Determine the [X, Y] coordinate at the center of the cell enclosing the given text.  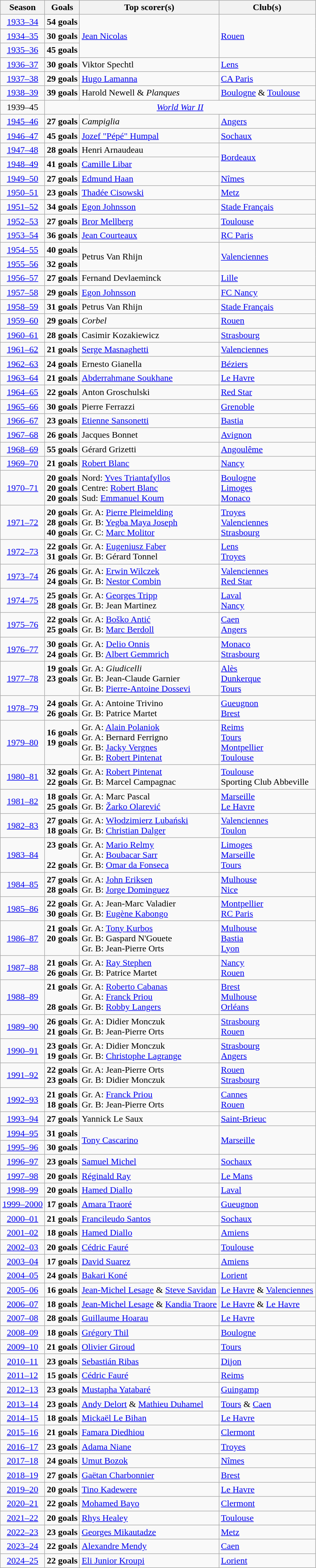
ValenciennesRed Star [267, 576]
1984–85 [22, 884]
CA Paris [267, 79]
1952–53 [22, 221]
Tours & Caen [267, 1404]
Mickaël Le Bihan [149, 1418]
Gr. A: Tony KurbosGr. B: Gaspard N'GoueteGr. B: Jean-Pierre Orts [149, 938]
1951–52 [22, 207]
Mohamed Bayo [149, 1504]
1949–50 [22, 179]
1947–48 [22, 150]
Harold Newell & Planques [149, 93]
1937–38 [22, 79]
1958–59 [22, 307]
Gr. A: Ray StephenGr. B: Patrice Martet [149, 967]
1945–46 [22, 121]
LavalNancy [267, 601]
Yannick Le Saux [149, 1119]
1966–67 [22, 421]
Gr. A: Didier MonczukGr. B: Christophe Lagrange [149, 1051]
2005–06 [22, 1290]
22 goals23 goals [62, 1075]
Gr. A: Robert PintenatGr. B: Marcel Campagnac [149, 777]
26 goals [62, 435]
1970–71 [22, 488]
Reims [267, 1375]
21 goals26 goals [62, 967]
Jean Courteaux [149, 235]
Gr. A: Pierre PleimeldingGr. B: Yegba Maya JosephGr. C: Marc Molitor [149, 522]
Gr. A: Didier MonczukGr. B: Jean-Pierre Orts [149, 1027]
Le Havre & Le Havre [267, 1304]
StrasbourgRouen [267, 1027]
2013–14 [22, 1404]
1950–51 [22, 193]
ReimsToursMontpellierToulouse [267, 742]
2003–04 [22, 1261]
Gr. A: Włodzimierz LubańskiGr. B: Christian Dalger [149, 826]
Boulogne [267, 1333]
Gr. A: Erwin WilczekGr. B: Nestor Combin [149, 576]
Strasbourg [267, 335]
Angoulême [267, 449]
Avignon [267, 435]
1992–93 [22, 1099]
15 goals [62, 1375]
MonacoStrasbourg [267, 649]
1936–37 [22, 64]
1971–72 [22, 522]
16 goals [62, 1290]
Famara Diedhiou [149, 1432]
40 goals [62, 250]
Brest [267, 1475]
24 goals26 goals [62, 708]
Béziers [267, 364]
Gr. A: Jean-Pierre OrtsGr. B: Didier Monczuk [149, 1075]
21 goals20 goals [62, 938]
20 goals20 goals20 goals [62, 488]
25 goals28 goals [62, 601]
GueugnonBrest [267, 708]
Nord: Yves TriantafyllosCentre: Robert BlancSud: Emmanuel Koum [149, 488]
2022–23 [22, 1532]
Red Star [267, 392]
1963–64 [22, 378]
Boulogne & Toulouse [267, 93]
Gr. A: Antoine TrivinoGr. B: Patrice Martet [149, 708]
MarseilleLe Havre [267, 801]
1991–92 [22, 1075]
2012–13 [22, 1389]
ValenciennesToulon [267, 826]
1961–62 [22, 349]
2002–03 [22, 1247]
22 goals25 goals [62, 625]
1990–91 [22, 1051]
Grégory Thil [149, 1333]
1981–82 [22, 801]
Angers [267, 121]
Réginald Ray [149, 1176]
ToulouseSporting Club Abbeville [267, 777]
1965–66 [22, 406]
Gr. A: Franck PriouGr. B: Jean-Pierre Orts [149, 1099]
Francileudo Santos [149, 1219]
Gueugnon [267, 1204]
2019–20 [22, 1489]
1999–2000 [22, 1204]
Abderrahmane Soukhane [149, 378]
1935–36 [22, 50]
Goals [62, 7]
Season [22, 7]
Grenoble [267, 406]
Tours [267, 1347]
1987–88 [22, 967]
Thadée Cisowski [149, 193]
1980–81 [22, 777]
Tino Kadewere [149, 1489]
54 goals [62, 22]
1979–80 [22, 742]
Henri Arnaudeau [149, 150]
2008–09 [22, 1333]
Gr. A: Roberto CabanasGr. A: Franck PriouGr. B: Robby Langers [149, 997]
36 goals [62, 235]
Lens [267, 64]
FC Nancy [267, 292]
1968–69 [22, 449]
Bakari Koné [149, 1276]
Eli Junior Kroupi [149, 1561]
Lille [267, 278]
55 goals [62, 449]
Adama Niane [149, 1447]
2015–16 [22, 1432]
27 goals18 goals [62, 826]
2016–17 [22, 1447]
1960–61 [22, 335]
21 goals18 goals [62, 1099]
NancyRouen [267, 967]
32 goals [62, 264]
2010–11 [22, 1361]
Saint-Brieuc [267, 1119]
Umut Bozok [149, 1461]
2018–19 [22, 1475]
Laval [267, 1190]
2020–21 [22, 1504]
Caen [267, 1546]
BoulogneLimogesMonaco [267, 488]
1964–65 [22, 392]
AlèsDunkerqueTours [267, 678]
LimogesMarseilleTours [267, 855]
2000–01 [22, 1219]
Gr. A: John EriksenGr. B: Jorge Dominguez [149, 884]
1933–34 [22, 22]
Guingamp [267, 1389]
1934–35 [22, 36]
Le Mans [267, 1176]
1983–84 [22, 855]
1976–77 [22, 649]
16 goals19 goals [62, 742]
Fernand Devlaeminck [149, 278]
27 goals28 goals [62, 884]
TroyesValenciennesStrasbourg [267, 522]
Pierre Ferrazzi [149, 406]
Hugo Lamanna [149, 79]
Nancy [267, 464]
Top scorer(s) [149, 7]
23 goals19 goals [62, 1051]
LensTroyes [267, 552]
1957–58 [22, 292]
Sebastián Ribas [149, 1361]
Serge Masnaghetti [149, 349]
2011–12 [22, 1375]
1988–89 [22, 997]
1975–76 [22, 625]
Tony Cascarino [149, 1140]
RouenStrasbourg [267, 1075]
41 goals [62, 164]
Rhys Healey [149, 1518]
1954–55 [22, 250]
2021–22 [22, 1518]
1974–75 [22, 601]
1993–94 [22, 1119]
2014–15 [22, 1418]
20 goals28 goals40 goals [62, 522]
19 goals23 goals [62, 678]
Andy Delort & Mathieu Duhamel [149, 1404]
1978–79 [22, 708]
1939–45 [22, 107]
1986–87 [22, 938]
Anton Groschulski [149, 392]
World War II [180, 107]
Jean-Michel Lesage & Kandia Traore [149, 1304]
1956–57 [22, 278]
Ernesto Gianella [149, 364]
Bordeaux [267, 157]
RC Paris [267, 235]
30 goals24 goals [62, 649]
18 goals25 goals [62, 801]
Bastia [267, 421]
1973–74 [22, 576]
Camille Libar [149, 164]
2007–08 [22, 1318]
1977–78 [22, 678]
Gr. A: Delio OnnisGr. B: Albert Gemmrich [149, 649]
Bror Mellberg [149, 221]
MulhouseBastiaLyon [267, 938]
23 goals 22 goals [62, 855]
Jozef "Pépé" Humpal [149, 136]
Edmund Haan [149, 179]
Amara Traoré [149, 1204]
Guillaume Hoarau [149, 1318]
2001–02 [22, 1233]
26 goals24 goals [62, 576]
34 goals [62, 207]
1989–90 [22, 1027]
1972–73 [22, 552]
Viktor Spechtl [149, 64]
Gr. A: Marc PascalGr. B: Žarko Olarević [149, 801]
Gr. A: Mario RelmyGr. A: Boubacar SarrGr. B: Omar da Fonseca [149, 855]
1985–86 [22, 909]
Gérard Grizetti [149, 449]
32 goals22 goals [62, 777]
1982–83 [22, 826]
2024–25 [22, 1561]
1946–47 [22, 136]
Samuel Michel [149, 1161]
1967–68 [22, 435]
1959–60 [22, 321]
Gaëtan Charbonnier [149, 1475]
1948–49 [22, 164]
Dijon [267, 1361]
Olivier Giroud [149, 1347]
1997–98 [22, 1176]
39 goals [62, 93]
1995–96 [22, 1147]
Robert Blanc [149, 464]
MulhouseNice [267, 884]
Etienne Sansonetti [149, 421]
Campiglia [149, 121]
2009–10 [22, 1347]
1962–63 [22, 364]
BrestMulhouseOrléans [267, 997]
Gr. A: Jean-Marc ValadierGr. B: Eugène Kabongo [149, 909]
1998–99 [22, 1190]
Gr. A: GiudicelliGr. B: Jean-Claude GarnierGr. B: Pierre-Antoine Dossevi [149, 678]
Jean Nicolas [149, 36]
21 goals 28 goals [62, 997]
Alexandre Mendy [149, 1546]
Gr. A: Eugeniusz FaberGr. B: Gérard Tonnel [149, 552]
Casimir Kozakiewicz [149, 335]
Gr. A: Georges TrippGr. B: Jean Martinez [149, 601]
2006–07 [22, 1304]
1938–39 [22, 93]
1996–97 [22, 1161]
Gr. A: Boško AntićGr. B: Marc Berdoll [149, 625]
2023–24 [22, 1546]
Troyes [267, 1447]
Marseille [267, 1140]
Jacques Bonnet [149, 435]
2004–05 [22, 1276]
Le Havre & Valenciennes [267, 1290]
StrasbourgAngers [267, 1051]
Club(s) [267, 7]
Mustapha Yatabaré [149, 1389]
Corbel [149, 321]
Jean-Michel Lesage & Steve Savidan [149, 1290]
1969–70 [22, 464]
1955–56 [22, 264]
1953–54 [22, 235]
22 goals31 goals [62, 552]
26 goals21 goals [62, 1027]
22 goals30 goals [62, 909]
David Suarez [149, 1261]
CaenAngers [267, 625]
MontpellierRC Paris [267, 909]
Georges Mikautadze [149, 1532]
2017–18 [22, 1461]
CannesRouen [267, 1099]
Gr. A: Alain PolaniokGr. A: Bernard FerrignoGr. B: Jacky VergnesGr. B: Robert Pintenat [149, 742]
1994–95 [22, 1133]
